From the cell containing the given text, extract its center point as [X, Y] coordinate. 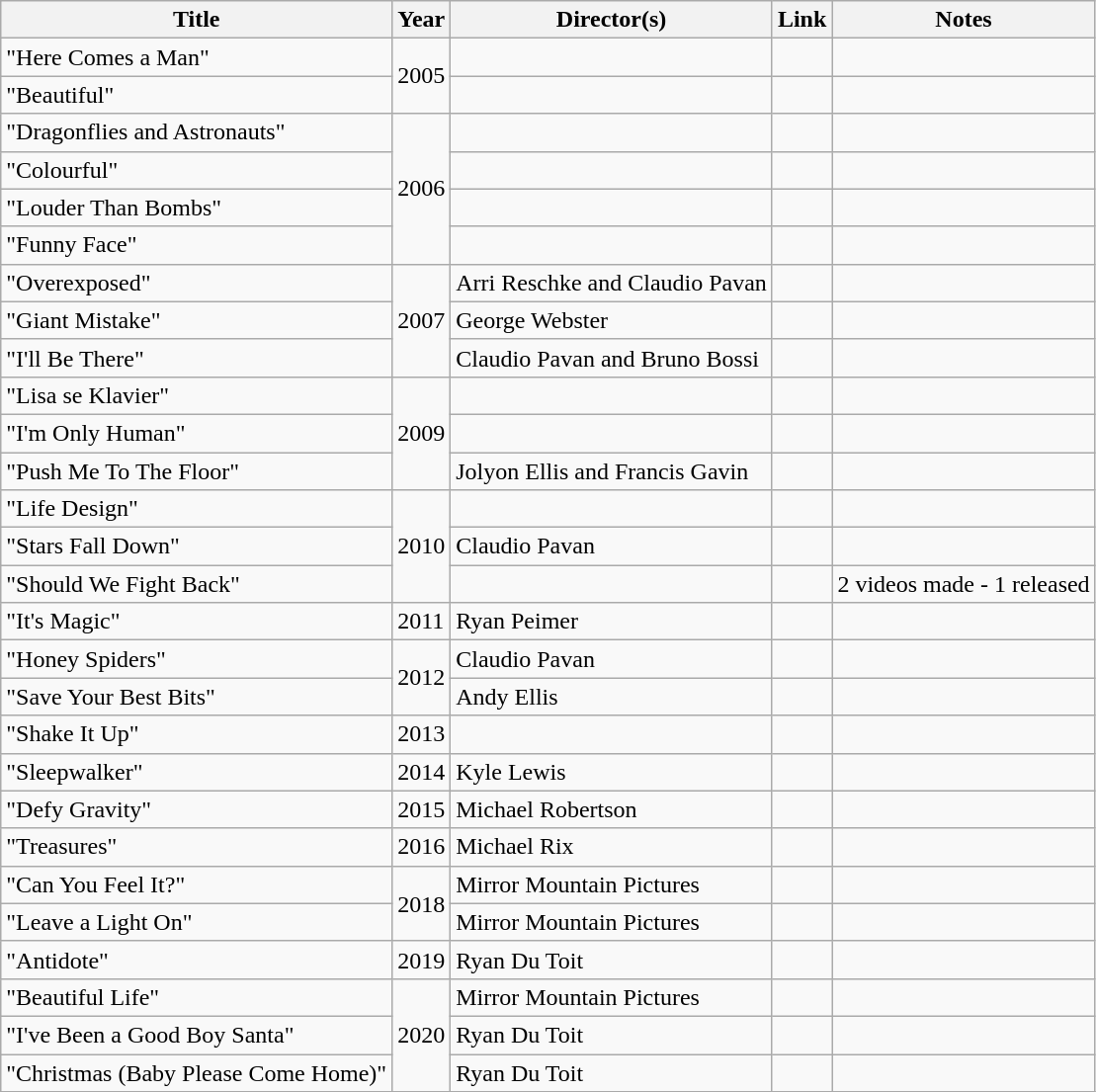
"I'm Only Human" [197, 433]
2010 [421, 546]
"Beautiful Life" [197, 997]
Year [421, 20]
Title [197, 20]
2007 [421, 320]
Ryan Peimer [612, 622]
Link [801, 20]
2014 [421, 772]
"Should We Fight Back" [197, 584]
2012 [421, 678]
"Lisa se Klavier" [197, 395]
2011 [421, 622]
"Here Comes a Man" [197, 57]
"Life Design" [197, 509]
"Push Me To The Floor" [197, 471]
"It's Magic" [197, 622]
"Giant Mistake" [197, 320]
Claudio Pavan and Bruno Bossi [612, 358]
2005 [421, 76]
Kyle Lewis [612, 772]
"Beautiful" [197, 95]
"Save Your Best Bits" [197, 697]
Michael Rix [612, 847]
"Shake It Up" [197, 734]
"Sleepwalker" [197, 772]
"Defy Gravity" [197, 809]
"I'll Be There" [197, 358]
George Webster [612, 320]
"I've Been a Good Boy Santa" [197, 1035]
2 videos made - 1 released [964, 584]
"Treasures" [197, 847]
2020 [421, 1035]
Jolyon Ellis and Francis Gavin [612, 471]
"Overexposed" [197, 283]
"Louder Than Bombs" [197, 208]
"Colourful" [197, 170]
"Antidote" [197, 960]
Arri Reschke and Claudio Pavan [612, 283]
2016 [421, 847]
Notes [964, 20]
"Christmas (Baby Please Come Home)" [197, 1072]
"Dragonflies and Astronauts" [197, 132]
Director(s) [612, 20]
2013 [421, 734]
"Funny Face" [197, 245]
"Stars Fall Down" [197, 546]
"Leave a Light On" [197, 922]
Andy Ellis [612, 697]
"Honey Spiders" [197, 659]
"Can You Feel It?" [197, 884]
2019 [421, 960]
2015 [421, 809]
Michael Robertson [612, 809]
2006 [421, 189]
2018 [421, 903]
2009 [421, 433]
